For the text-containing cell, return its midpoint in (x, y) coordinate format. 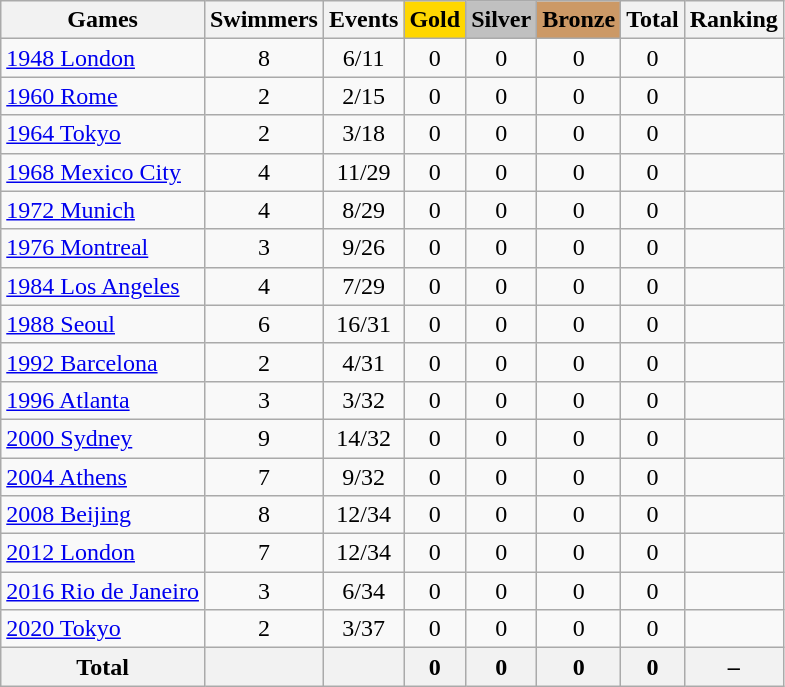
1988 Seoul (103, 324)
2012 London (103, 553)
6/34 (363, 591)
1964 Tokyo (103, 134)
7/29 (363, 286)
Gold (435, 20)
Bronze (579, 20)
1972 Munich (103, 210)
14/32 (363, 438)
9/32 (363, 477)
2020 Tokyo (103, 629)
6 (264, 324)
9 (264, 438)
3/32 (363, 400)
1996 Atlanta (103, 400)
2/15 (363, 96)
11/29 (363, 172)
Swimmers (264, 20)
2016 Rio de Janeiro (103, 591)
Ranking (734, 20)
1968 Mexico City (103, 172)
2004 Athens (103, 477)
2008 Beijing (103, 515)
1992 Barcelona (103, 362)
– (734, 667)
3/37 (363, 629)
Games (103, 20)
16/31 (363, 324)
1948 London (103, 58)
9/26 (363, 248)
4/31 (363, 362)
1984 Los Angeles (103, 286)
Silver (502, 20)
2000 Sydney (103, 438)
6/11 (363, 58)
8/29 (363, 210)
Events (363, 20)
3/18 (363, 134)
1976 Montreal (103, 248)
1960 Rome (103, 96)
